Scan for the cell matching the given text and deliver its [X, Y] coordinate at center. 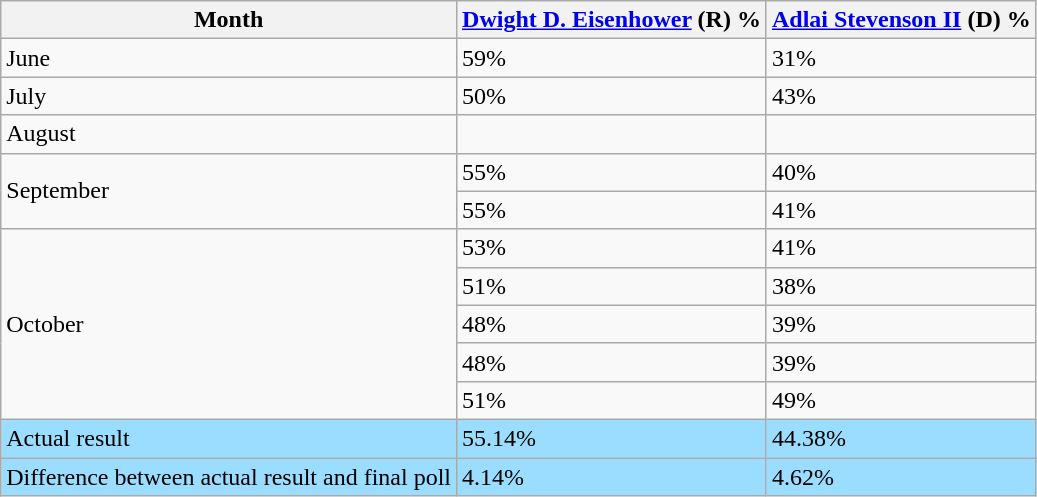
43% [901, 96]
40% [901, 172]
4.14% [612, 477]
Month [229, 20]
49% [901, 400]
Adlai Stevenson II (D) % [901, 20]
Difference between actual result and final poll [229, 477]
55.14% [612, 438]
44.38% [901, 438]
June [229, 58]
50% [612, 96]
September [229, 191]
59% [612, 58]
October [229, 324]
4.62% [901, 477]
38% [901, 286]
July [229, 96]
August [229, 134]
Actual result [229, 438]
31% [901, 58]
Dwight D. Eisenhower (R) % [612, 20]
53% [612, 248]
